Detect which cell encompasses the target text, then output its (X, Y) center coordinate. 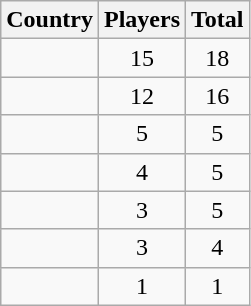
16 (218, 96)
12 (142, 96)
18 (218, 58)
15 (142, 58)
Players (142, 20)
Total (218, 20)
Country (50, 20)
